Identify which cell holds the provided text, then report its [X, Y] central coordinate. 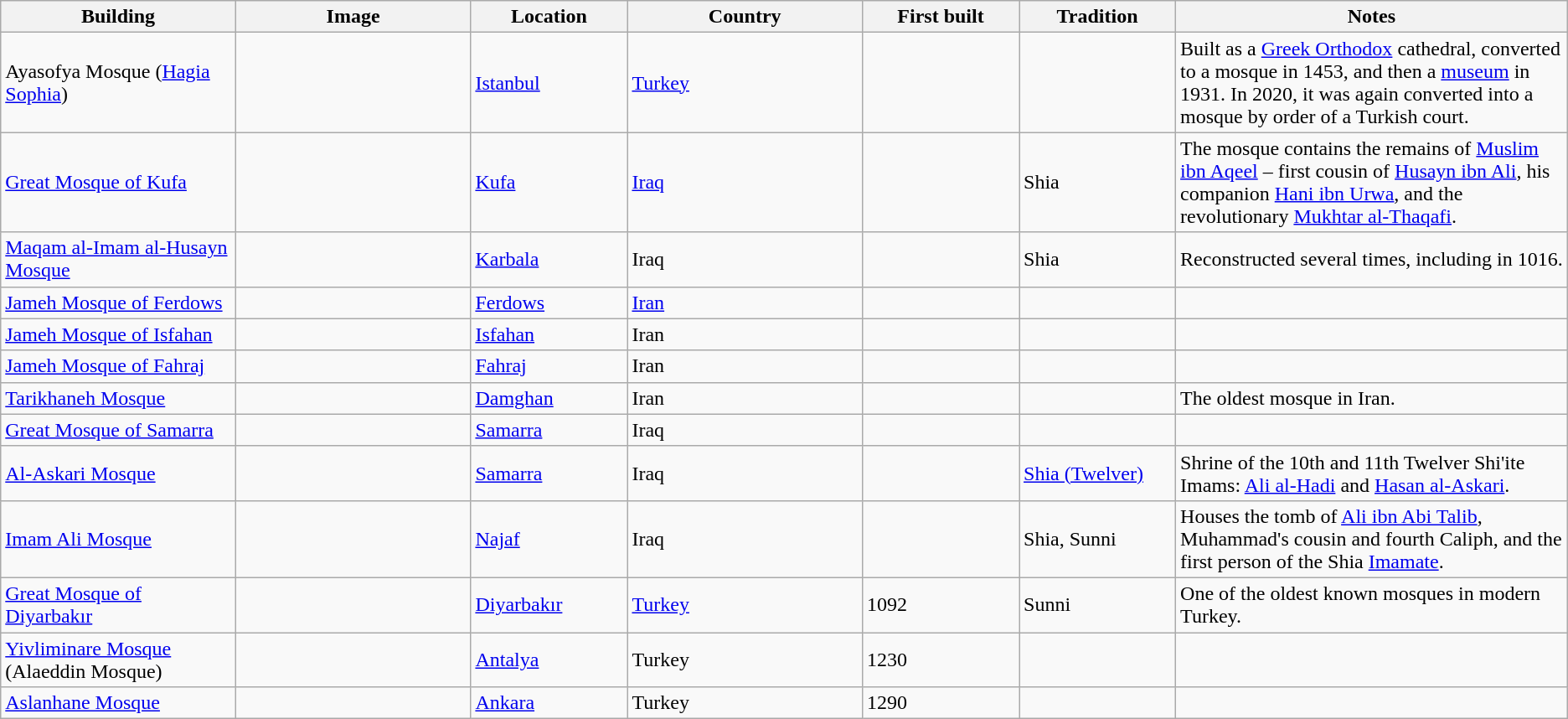
Great Mosque of Kufa [119, 183]
Ferdows [549, 303]
Maqam al-Imam al-Husayn Mosque [119, 260]
Damghan [549, 398]
Jameh Mosque of Ferdows [119, 303]
Al-Askari Mosque [119, 473]
1092 [940, 605]
Najaf [549, 539]
Karbala [549, 260]
Shia, Sunni [1097, 539]
Sunni [1097, 605]
Jameh Mosque of Isfahan [119, 334]
Diyarbakır [549, 605]
Fahraj [549, 366]
Shia (Twelver) [1097, 473]
The oldest mosque in Iran. [1372, 398]
Country [745, 17]
One of the oldest known mosques in modern Turkey. [1372, 605]
Tradition [1097, 17]
Image [353, 17]
Building [119, 17]
Great Mosque of Samarra [119, 430]
Reconstructed several times, including in 1016. [1372, 260]
Tarikhaneh Mosque [119, 398]
Ayasofya Mosque (Hagia Sophia) [119, 82]
Antalya [549, 659]
Location [549, 17]
Great Mosque of Diyarbakır [119, 605]
Houses the tomb of Ali ibn Abi Talib, Muhammad's cousin and fourth Caliph, and the first person of the Shia Imamate. [1372, 539]
Kufa [549, 183]
Ankara [549, 703]
Imam Ali Mosque [119, 539]
Notes [1372, 17]
Shrine of the 10th and 11th Twelver Shi'ite Imams: Ali al-Hadi and Hasan al-Askari. [1372, 473]
Isfahan [549, 334]
1230 [940, 659]
Jameh Mosque of Fahraj [119, 366]
Aslanhane Mosque [119, 703]
Yivliminare Mosque (Alaeddin Mosque) [119, 659]
Istanbul [549, 82]
First built [940, 17]
1290 [940, 703]
